Return [x, y] of the center of cell containing provided text 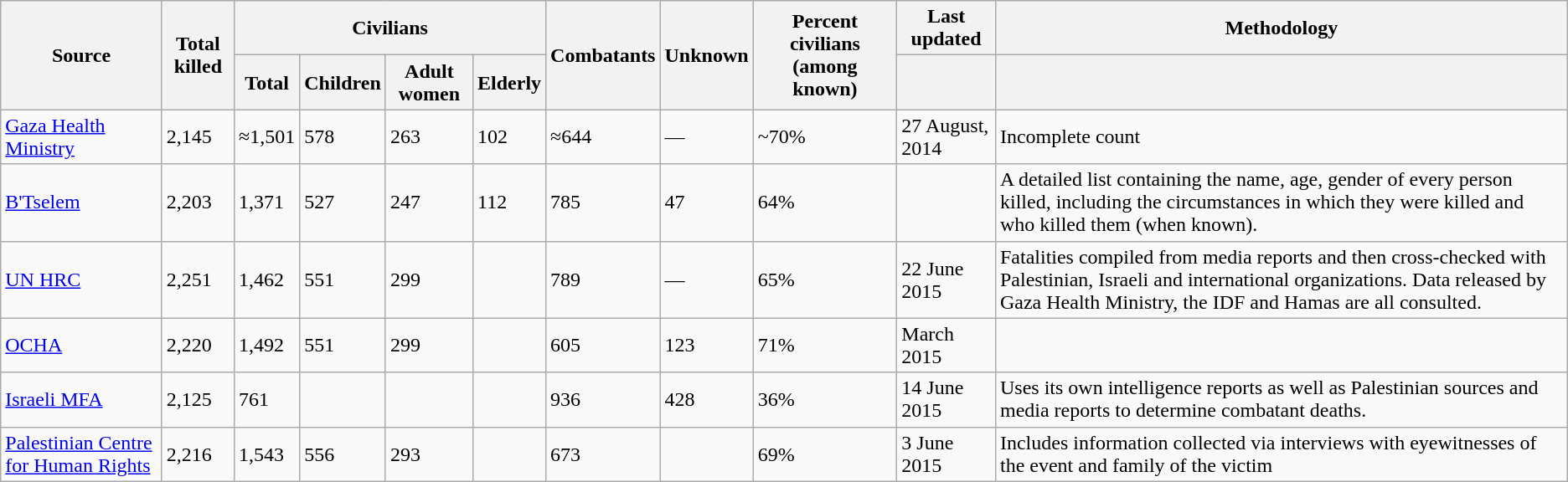
2,125 [198, 400]
1,492 [266, 345]
Source [81, 55]
1,543 [266, 454]
936 [603, 400]
428 [707, 400]
71% [825, 345]
102 [509, 137]
Gaza Health Ministry [81, 137]
Uses its own intelligence reports as well as Palestinian sources and media reports to determine combatant deaths. [1282, 400]
263 [429, 137]
Incomplete count [1282, 137]
≈644 [603, 137]
22 June 2015 [946, 279]
69% [825, 454]
Adult women [429, 82]
293 [429, 454]
1,371 [266, 203]
Includes information collected via interviews with eyewitnesses of the event and family of the victim [1282, 454]
Percent civilians (among known) [825, 55]
36% [825, 400]
527 [343, 203]
Total killed [198, 55]
14 June 2015 [946, 400]
Combatants [603, 55]
Unknown [707, 55]
785 [603, 203]
64% [825, 203]
2,203 [198, 203]
2,145 [198, 137]
789 [603, 279]
578 [343, 137]
112 [509, 203]
27 August, 2014 [946, 137]
Last updated [946, 28]
2,220 [198, 345]
Civilians [389, 28]
≈1,501 [266, 137]
Elderly [509, 82]
Total [266, 82]
761 [266, 400]
3 June 2015 [946, 454]
2,251 [198, 279]
605 [603, 345]
556 [343, 454]
B'Tselem [81, 203]
Palestinian Centre for Human Rights [81, 454]
Israeli MFA [81, 400]
47 [707, 203]
UN HRC [81, 279]
Methodology [1282, 28]
673 [603, 454]
65% [825, 279]
Children [343, 82]
247 [429, 203]
March 2015 [946, 345]
2,216 [198, 454]
~70% [825, 137]
123 [707, 345]
OCHA [81, 345]
1,462 [266, 279]
